Provide the [X, Y] coordinate of the cell's center where the given text is located.  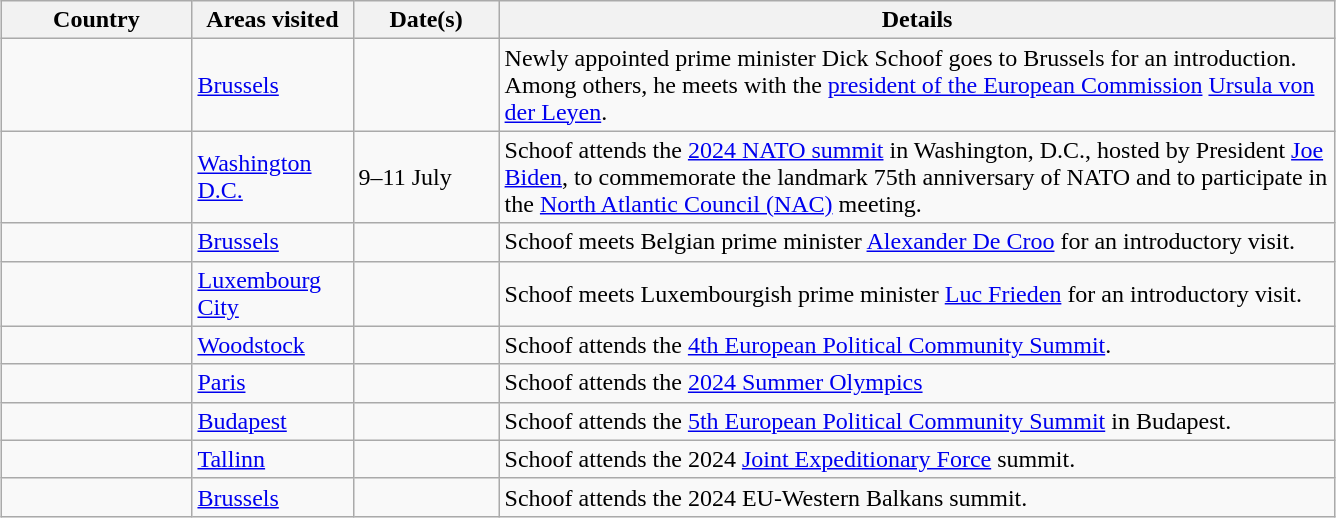
Schoof attends the 2024 Summer Olympics [917, 383]
Budapest [272, 421]
Luxembourg City [272, 294]
9–11 July [426, 177]
Schoof attends the 4th European Political Community Summit. [917, 345]
Paris [272, 383]
Schoof attends the 5th European Political Community Summit in Budapest. [917, 421]
Schoof meets Belgian prime minister Alexander De Croo for an introductory visit. [917, 242]
Details [917, 20]
Schoof meets Luxembourgish prime minister Luc Frieden for an introductory visit. [917, 294]
Areas visited [272, 20]
Date(s) [426, 20]
Woodstock [272, 345]
Washington D.C. [272, 177]
Country [96, 20]
Schoof attends the 2024 Joint Expeditionary Force summit. [917, 459]
Schoof attends the 2024 EU-Western Balkans summit. [917, 497]
Tallinn [272, 459]
